Identify which cell holds the provided text, then report its (X, Y) central coordinate. 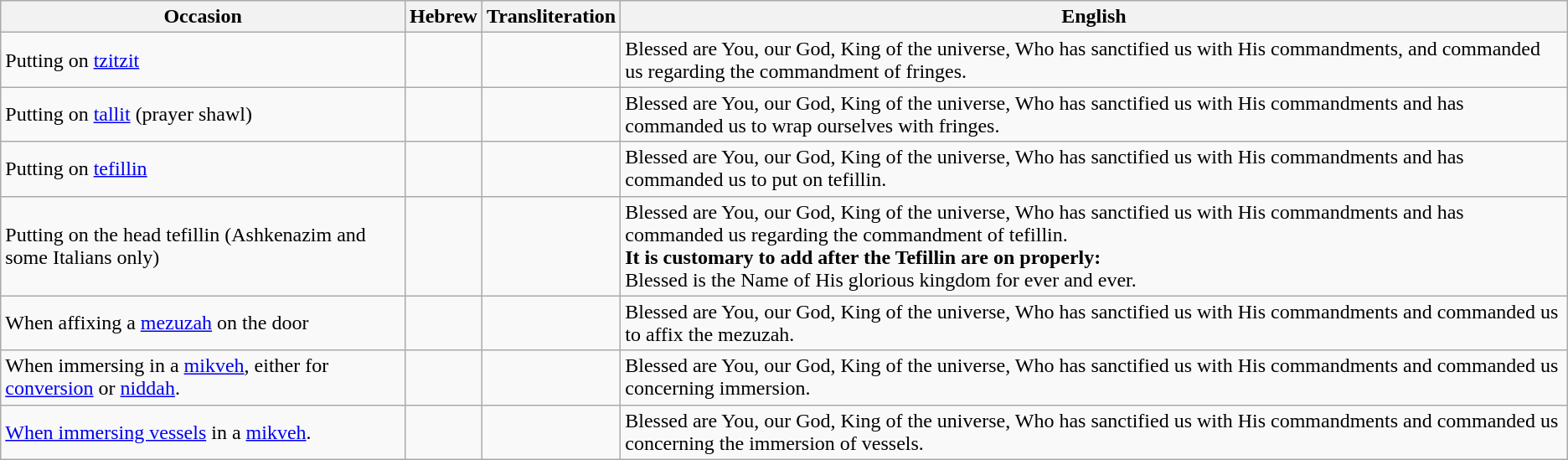
When immersing vessels in a mikveh. (203, 432)
Transliteration (551, 17)
Occasion (203, 17)
Putting on tzitzit (203, 60)
Blessed are You, our God, King of the universe, Who has sanctified us with His commandments and commanded us concerning the immersion of vessels. (1094, 432)
Blessed are You, our God, King of the universe, Who has sanctified us with His commandments, and commanded us regarding the commandment of fringes. (1094, 60)
When affixing a mezuzah on the door (203, 323)
Putting on the head tefillin (Ashkenazim and some Italians only) (203, 246)
Blessed are You, our God, King of the universe, Who has sanctified us with His commandments and has commanded us to wrap ourselves with fringes. (1094, 114)
When immersing in a mikveh, either for conversion or niddah. (203, 377)
Blessed are You, our God, King of the universe, Who has sanctified us with His commandments and has commanded us to put on tefillin. (1094, 169)
Blessed are You, our God, King of the universe, Who has sanctified us with His commandments and commanded us concerning immersion. (1094, 377)
Hebrew (443, 17)
Blessed are You, our God, King of the universe, Who has sanctified us with His commandments and commanded us to affix the mezuzah. (1094, 323)
Putting on tefillin (203, 169)
English (1094, 17)
Putting on tallit (prayer shawl) (203, 114)
